From the cell containing the given text, extract its center point as [X, Y] coordinate. 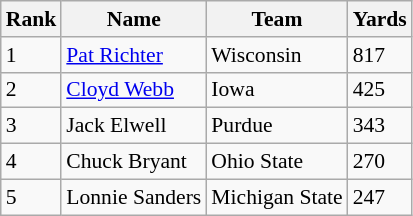
Yards [380, 19]
Rank [32, 19]
Jack Elwell [134, 126]
4 [32, 162]
Iowa [276, 90]
Name [134, 19]
1 [32, 55]
Purdue [276, 126]
Lonnie Sanders [134, 197]
Chuck Bryant [134, 162]
Wisconsin [276, 55]
2 [32, 90]
247 [380, 197]
5 [32, 197]
Ohio State [276, 162]
343 [380, 126]
817 [380, 55]
3 [32, 126]
Pat Richter [134, 55]
270 [380, 162]
425 [380, 90]
Team [276, 19]
Cloyd Webb [134, 90]
Michigan State [276, 197]
